Capture the cell that displays the provided text and extract its [x, y] central coordinate. 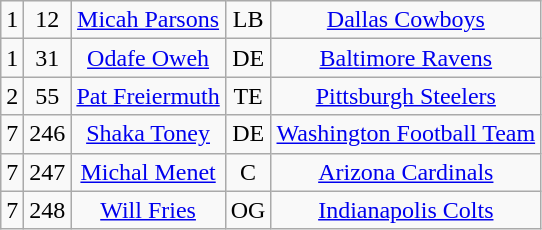
Odafe Oweh [148, 58]
TE [248, 96]
247 [48, 172]
248 [48, 210]
55 [48, 96]
Pat Freiermuth [148, 96]
Micah Parsons [148, 20]
Michal Menet [148, 172]
246 [48, 134]
Will Fries [148, 210]
C [248, 172]
12 [48, 20]
Pittsburgh Steelers [406, 96]
Arizona Cardinals [406, 172]
Indianapolis Colts [406, 210]
31 [48, 58]
2 [12, 96]
LB [248, 20]
OG [248, 210]
Shaka Toney [148, 134]
Dallas Cowboys [406, 20]
Washington Football Team [406, 134]
Baltimore Ravens [406, 58]
